Find where the given text appears and provide that cell's center as (x, y) coordinate. 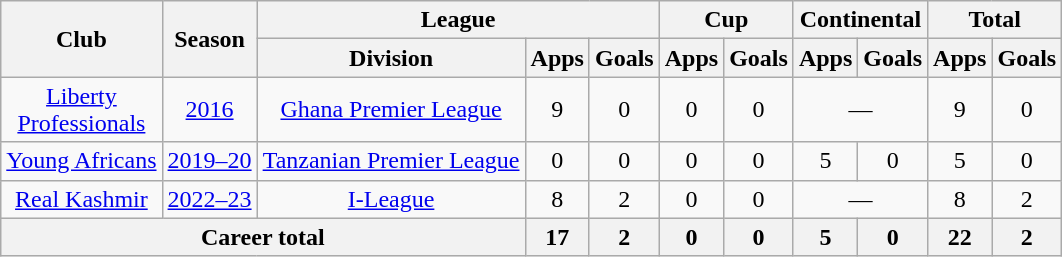
22 (960, 237)
Cup (726, 20)
2022–23 (210, 199)
I-League (391, 199)
Tanzanian Premier League (391, 161)
Continental (860, 20)
2019–20 (210, 161)
Liberty Professionals (82, 110)
Total (995, 20)
Ghana Premier League (391, 110)
League (458, 20)
Young Africans (82, 161)
Season (210, 39)
2016 (210, 110)
17 (557, 237)
Real Kashmir (82, 199)
Club (82, 39)
Division (391, 58)
Career total (263, 237)
